For the text-containing cell, return its midpoint in (X, Y) coordinate format. 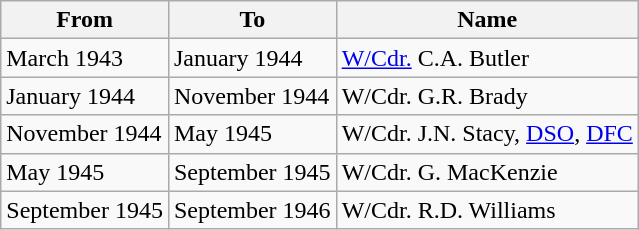
W/Cdr. R.D. Williams (487, 210)
March 1943 (85, 58)
To (252, 20)
W/Cdr. C.A. Butler (487, 58)
W/Cdr. G.R. Brady (487, 96)
September 1946 (252, 210)
W/Cdr. J.N. Stacy, DSO, DFC (487, 134)
Name (487, 20)
W/Cdr. G. MacKenzie (487, 172)
From (85, 20)
